Locate the cell with the specified text and output its (x, y) center coordinate. 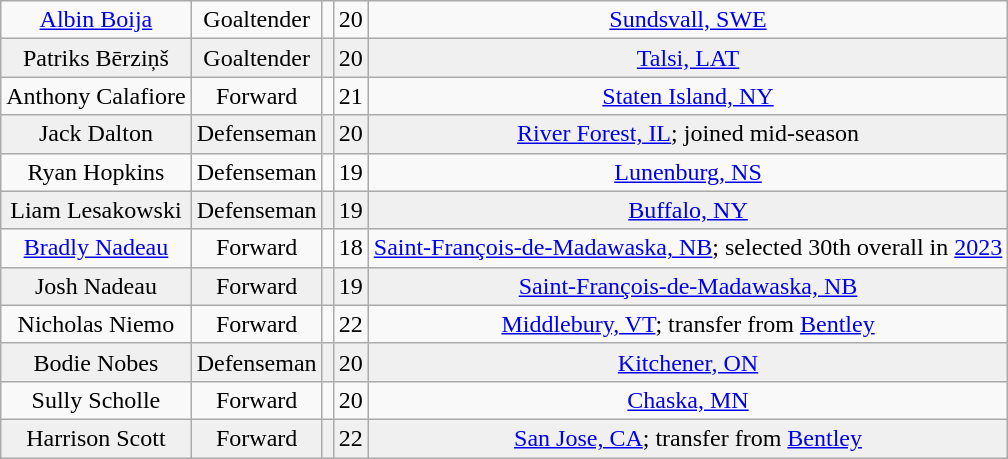
Buffalo, NY (688, 210)
Sully Scholle (96, 400)
18 (350, 248)
Albin Boija (96, 20)
Saint-François-de-Madawaska, NB; selected 30th overall in 2023 (688, 248)
San Jose, CA; transfer from Bentley (688, 438)
Patriks Bērziņš (96, 58)
Anthony Calafiore (96, 96)
Jack Dalton (96, 134)
Staten Island, NY (688, 96)
Bradly Nadeau (96, 248)
Middlebury, VT; transfer from Bentley (688, 324)
Lunenburg, NS (688, 172)
Liam Lesakowski (96, 210)
Kitchener, ON (688, 362)
Bodie Nobes (96, 362)
Nicholas Niemo (96, 324)
Sundsvall, SWE (688, 20)
River Forest, IL; joined mid-season (688, 134)
Ryan Hopkins (96, 172)
Chaska, MN (688, 400)
Harrison Scott (96, 438)
Josh Nadeau (96, 286)
Saint-François-de-Madawaska, NB (688, 286)
21 (350, 96)
Talsi, LAT (688, 58)
